Capture the cell that displays the provided text and extract its (x, y) central coordinate. 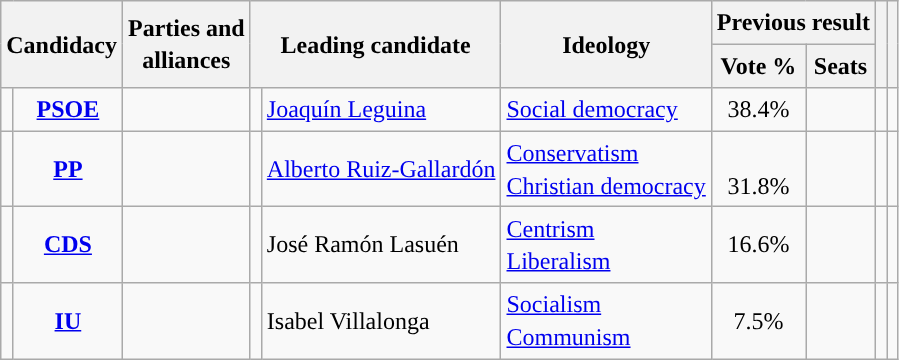
Leading candidate (376, 44)
Parties andalliances (187, 44)
IU (68, 321)
Social democracy (606, 110)
Isabel Villalonga (381, 321)
ConservatismChristian democracy (606, 169)
PP (68, 169)
Ideology (606, 44)
31.8% (758, 169)
PSOE (68, 110)
SocialismCommunism (606, 321)
7.5% (758, 321)
38.4% (758, 110)
Alberto Ruiz-Gallardón (381, 169)
Seats (841, 66)
José Ramón Lasuén (381, 245)
CentrismLiberalism (606, 245)
Candidacy (62, 44)
16.6% (758, 245)
Vote % (758, 66)
CDS (68, 245)
Previous result (793, 22)
Joaquín Leguina (381, 110)
